Search for the cell housing the specified text and yield its (X, Y) center coordinate. 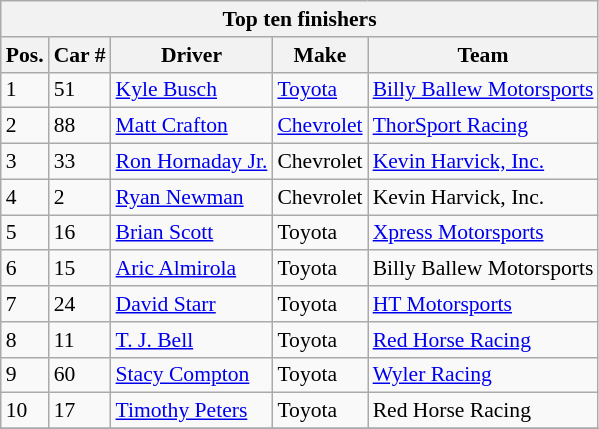
Pos. (25, 55)
Top ten finishers (300, 19)
8 (25, 340)
4 (25, 197)
1 (25, 90)
Kyle Busch (192, 90)
Wyler Racing (484, 375)
Ryan Newman (192, 197)
Car # (80, 55)
Aric Almirola (192, 269)
5 (25, 233)
Matt Crafton (192, 126)
Ron Hornaday Jr. (192, 162)
33 (80, 162)
15 (80, 269)
24 (80, 304)
HT Motorsports (484, 304)
Stacy Compton (192, 375)
Team (484, 55)
17 (80, 411)
7 (25, 304)
Timothy Peters (192, 411)
10 (25, 411)
88 (80, 126)
16 (80, 233)
Brian Scott (192, 233)
6 (25, 269)
T. J. Bell (192, 340)
Make (320, 55)
Xpress Motorsports (484, 233)
3 (25, 162)
Driver (192, 55)
ThorSport Racing (484, 126)
9 (25, 375)
51 (80, 90)
11 (80, 340)
David Starr (192, 304)
60 (80, 375)
